Pinpoint the cell where the given text exists, returning its (x, y) midpoint coordinate. 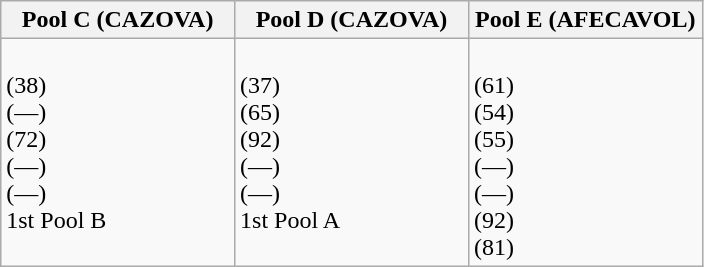
(37) (65) (92) (—) (—) 1st Pool A (352, 152)
(38) (—) (72) (—) (—) 1st Pool B (118, 152)
Pool E (AFECAVOL) (585, 20)
(61) (54) (55) (—) (—) (92) (81) (585, 152)
Pool C (CAZOVA) (118, 20)
Pool D (CAZOVA) (352, 20)
